Pinpoint the cell where the given text exists, returning its [X, Y] midpoint coordinate. 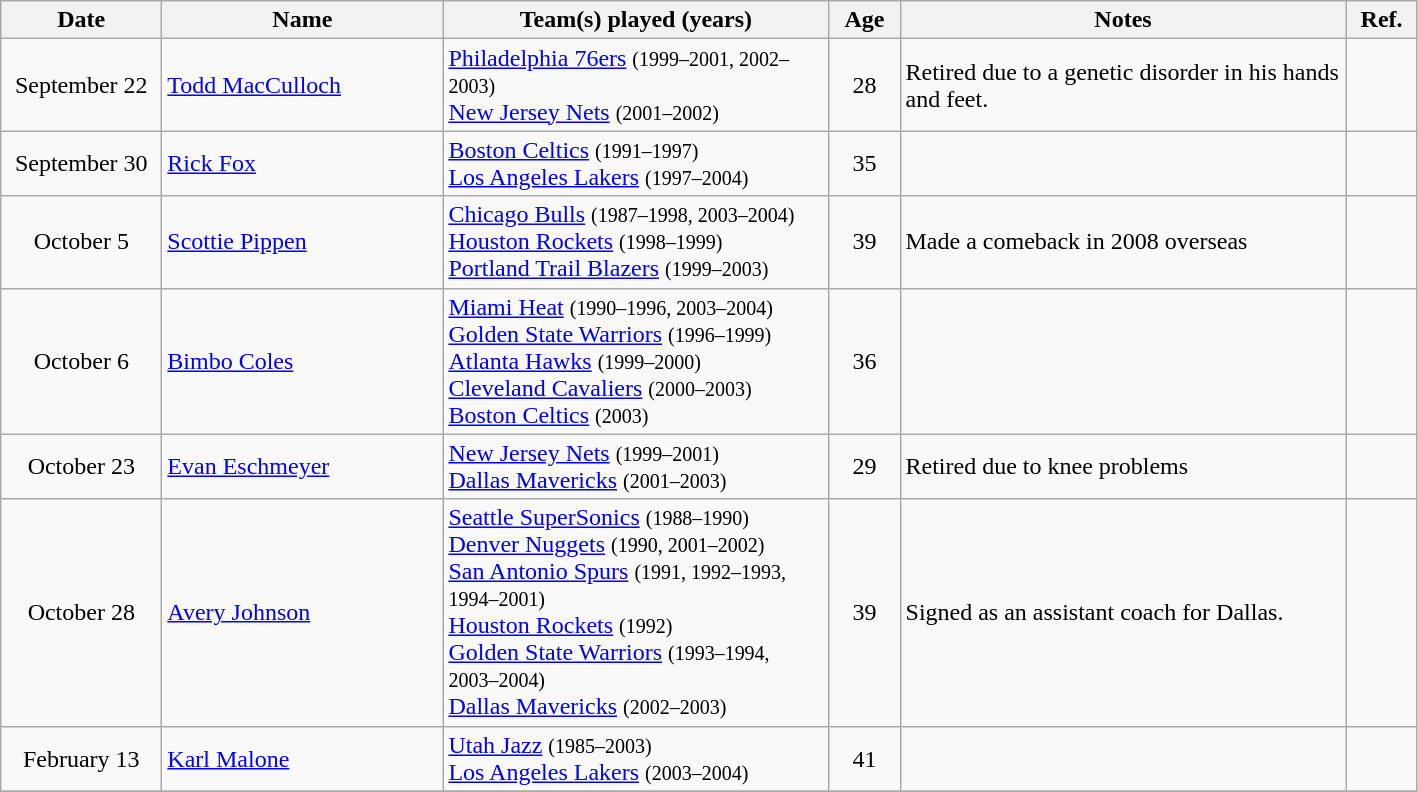
October 6 [82, 361]
28 [864, 85]
October 5 [82, 242]
September 30 [82, 164]
Scottie Pippen [302, 242]
Miami Heat (1990–1996, 2003–2004)Golden State Warriors (1996–1999)Atlanta Hawks (1999–2000)Cleveland Cavaliers (2000–2003)Boston Celtics (2003) [636, 361]
Ref. [1382, 20]
Philadelphia 76ers (1999–2001, 2002–2003)New Jersey Nets (2001–2002) [636, 85]
41 [864, 758]
29 [864, 466]
Bimbo Coles [302, 361]
February 13 [82, 758]
Utah Jazz (1985–2003)Los Angeles Lakers (2003–2004) [636, 758]
Chicago Bulls (1987–1998, 2003–2004)Houston Rockets (1998–1999)Portland Trail Blazers (1999–2003) [636, 242]
35 [864, 164]
Name [302, 20]
Todd MacCulloch [302, 85]
September 22 [82, 85]
Notes [1123, 20]
October 28 [82, 612]
Boston Celtics (1991–1997)Los Angeles Lakers (1997–2004) [636, 164]
Age [864, 20]
Retired due to a genetic disorder in his hands and feet. [1123, 85]
Team(s) played (years) [636, 20]
Avery Johnson [302, 612]
Retired due to knee problems [1123, 466]
Made a comeback in 2008 overseas [1123, 242]
Karl Malone [302, 758]
Date [82, 20]
Rick Fox [302, 164]
36 [864, 361]
New Jersey Nets (1999–2001)Dallas Mavericks (2001–2003) [636, 466]
October 23 [82, 466]
Signed as an assistant coach for Dallas. [1123, 612]
Evan Eschmeyer [302, 466]
